Search for the cell housing the specified text and yield its [x, y] center coordinate. 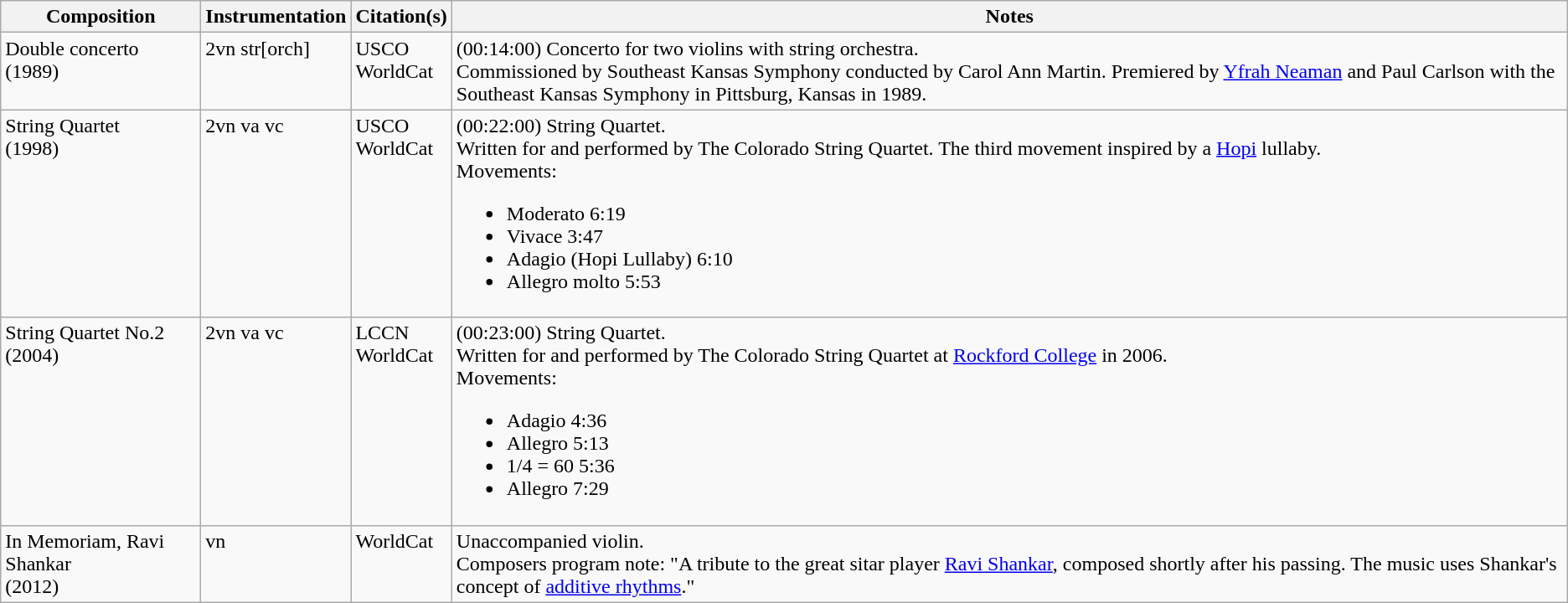
WorldCat [401, 564]
Instrumentation [276, 17]
String Quartet(1998) [101, 214]
2vn str[orch] [276, 71]
Notes [1009, 17]
String Quartet No.2(2004) [101, 421]
Citation(s) [401, 17]
LCCNWorldCat [401, 421]
vn [276, 564]
Double concerto(1989) [101, 71]
In Memoriam, Ravi Shankar(2012) [101, 564]
Composition [101, 17]
